Output the (X, Y) coordinate of the center of the cell containing the given text.  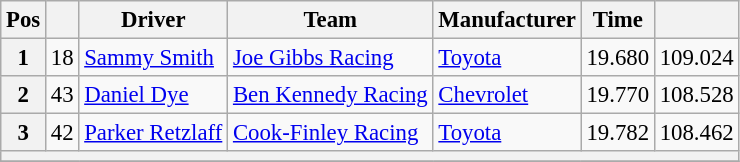
Joe Gibbs Racing (330, 58)
108.462 (696, 133)
Chevrolet (507, 95)
2 (24, 95)
Driver (154, 20)
108.528 (696, 95)
42 (62, 133)
Parker Retzlaff (154, 133)
19.782 (618, 133)
19.770 (618, 95)
Manufacturer (507, 20)
43 (62, 95)
Daniel Dye (154, 95)
Team (330, 20)
Sammy Smith (154, 58)
Cook-Finley Racing (330, 133)
Time (618, 20)
19.680 (618, 58)
109.024 (696, 58)
18 (62, 58)
Ben Kennedy Racing (330, 95)
1 (24, 58)
Pos (24, 20)
3 (24, 133)
